Pinpoint the cell where the given text exists, returning its [X, Y] midpoint coordinate. 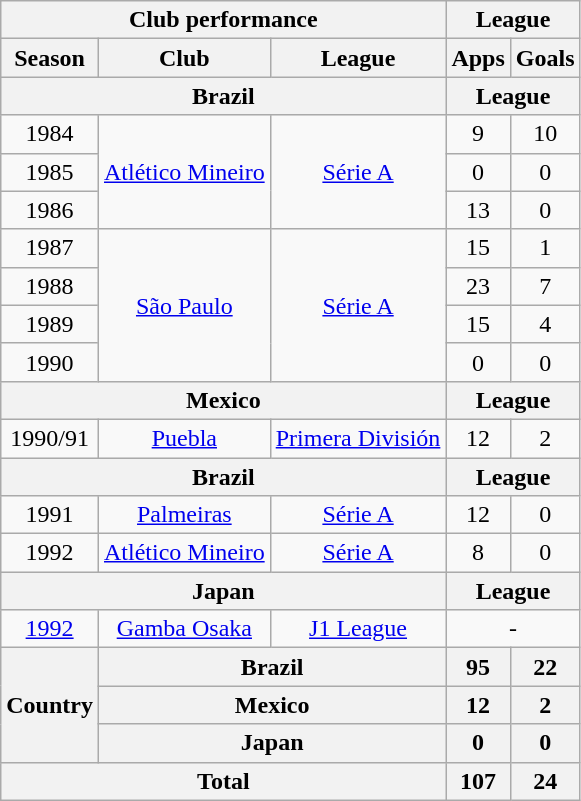
1990/91 [50, 438]
23 [478, 286]
Total [224, 781]
1 [545, 248]
São Paulo [184, 305]
1990 [50, 362]
4 [545, 324]
Apps [478, 58]
1986 [50, 210]
22 [545, 667]
7 [545, 286]
107 [478, 781]
Club [184, 58]
95 [478, 667]
1988 [50, 286]
8 [478, 553]
Primera División [358, 438]
- [513, 629]
1984 [50, 134]
9 [478, 134]
J1 League [358, 629]
Goals [545, 58]
1989 [50, 324]
Club performance [224, 20]
Palmeiras [184, 515]
1987 [50, 248]
10 [545, 134]
24 [545, 781]
Puebla [184, 438]
Gamba Osaka [184, 629]
13 [478, 210]
1985 [50, 172]
Season [50, 58]
Country [50, 705]
1991 [50, 515]
